Locate the cell with the specified text and output its (x, y) center coordinate. 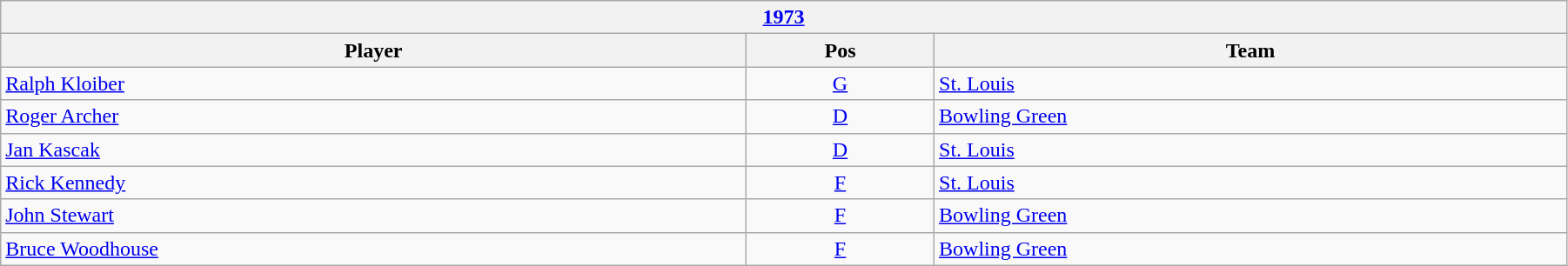
1973 (784, 17)
Rick Kennedy (374, 183)
Jan Kascak (374, 150)
Team (1251, 50)
Player (374, 50)
Ralph Kloiber (374, 83)
Pos (841, 50)
Bruce Woodhouse (374, 249)
G (841, 83)
John Stewart (374, 216)
Roger Archer (374, 116)
